Return the [x, y] coordinate for the center point of the cell that contains the specified text.  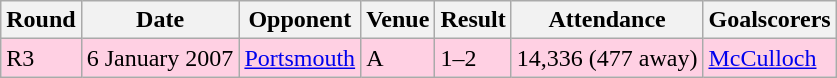
14,336 (477 away) [607, 58]
Round [41, 20]
Goalscorers [770, 20]
R3 [41, 58]
Opponent [300, 20]
McCulloch [770, 58]
Result [473, 20]
1–2 [473, 58]
Venue [398, 20]
Attendance [607, 20]
Date [160, 20]
Portsmouth [300, 58]
6 January 2007 [160, 58]
A [398, 58]
